For the text-containing cell, return its midpoint in [x, y] coordinate format. 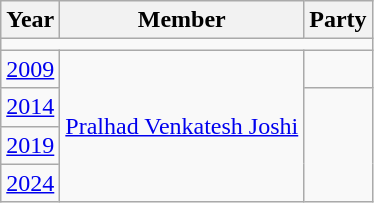
2024 [30, 183]
Year [30, 20]
2019 [30, 145]
Party [338, 20]
2014 [30, 107]
Pralhad Venkatesh Joshi [182, 126]
Member [182, 20]
2009 [30, 69]
